Determine the (x, y) coordinate at the center of the cell enclosing the given text.  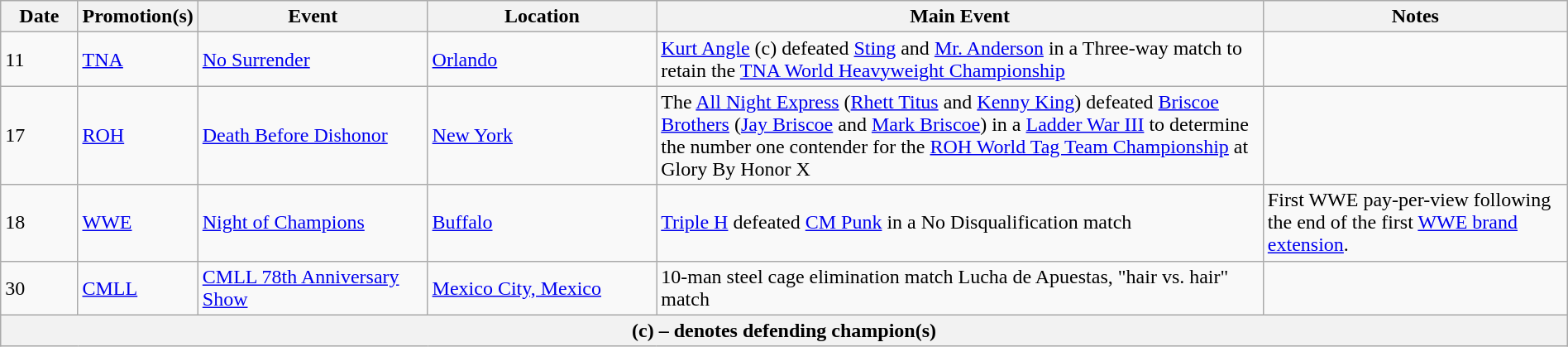
Triple H defeated CM Punk in a No Disqualification match (960, 223)
18 (40, 223)
Location (543, 17)
Night of Champions (313, 223)
Death Before Dishonor (313, 136)
Main Event (960, 17)
CMLL (137, 288)
No Surrender (313, 60)
Date (40, 17)
New York (543, 136)
CMLL 78th Anniversary Show (313, 288)
Promotion(s) (137, 17)
Mexico City, Mexico (543, 288)
TNA (137, 60)
10-man steel cage elimination match Lucha de Apuestas, "hair vs. hair" match (960, 288)
ROH (137, 136)
Notes (1415, 17)
Buffalo (543, 223)
Event (313, 17)
30 (40, 288)
WWE (137, 223)
Kurt Angle (c) defeated Sting and Mr. Anderson in a Three-way match to retain the TNA World Heavyweight Championship (960, 60)
Orlando (543, 60)
(c) – denotes defending champion(s) (784, 330)
17 (40, 136)
First WWE pay-per-view following the end of the first WWE brand extension. (1415, 223)
11 (40, 60)
